Find where the given text appears and provide that cell's center as [x, y] coordinate. 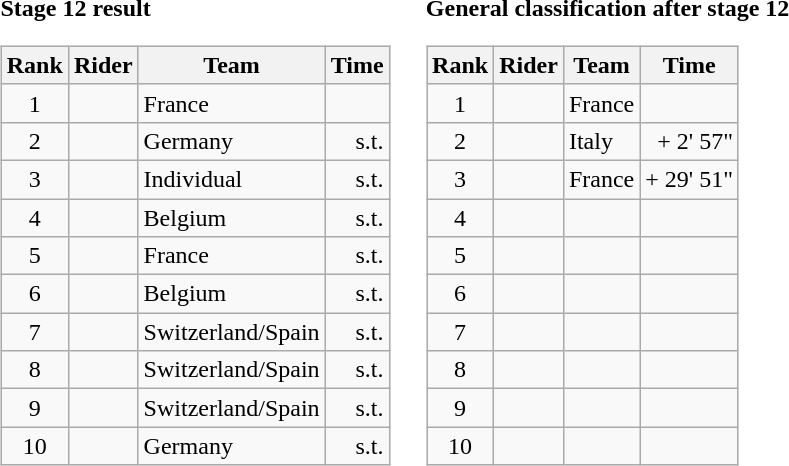
+ 2' 57" [690, 141]
Italy [601, 141]
+ 29' 51" [690, 179]
Individual [232, 179]
